For the text-containing cell, return its midpoint in (x, y) coordinate format. 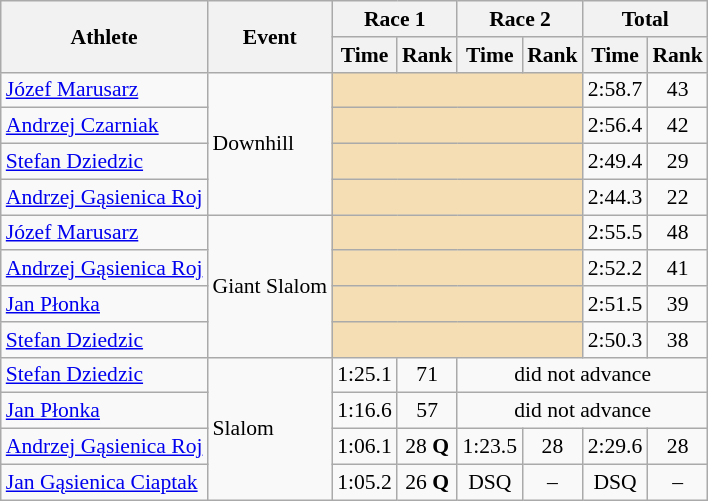
Downhill (270, 143)
2:50.3 (616, 340)
Race 1 (394, 19)
Giant Slalom (270, 286)
22 (678, 197)
2:55.5 (616, 233)
2:58.7 (616, 90)
26 Q (428, 482)
2:52.2 (616, 269)
Race 2 (520, 19)
Total (646, 19)
57 (428, 411)
2:29.6 (616, 447)
29 (678, 162)
42 (678, 126)
71 (428, 375)
2:44.3 (616, 197)
Event (270, 36)
2:51.5 (616, 304)
39 (678, 304)
28 Q (428, 447)
1:23.5 (490, 447)
1:25.1 (364, 375)
48 (678, 233)
38 (678, 340)
Slalom (270, 428)
1:06.1 (364, 447)
2:49.4 (616, 162)
43 (678, 90)
Andrzej Czarniak (104, 126)
2:56.4 (616, 126)
1:05.2 (364, 482)
1:16.6 (364, 411)
41 (678, 269)
Athlete (104, 36)
Jan Gąsienica Ciaptak (104, 482)
